Identify which cell holds the provided text, then report its (X, Y) central coordinate. 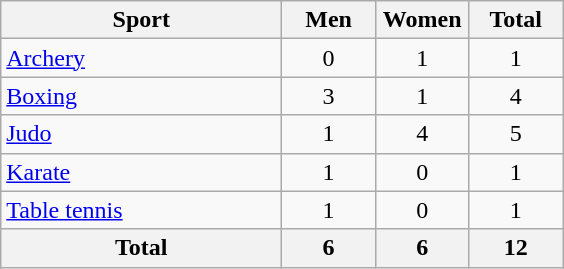
Karate (142, 172)
Boxing (142, 96)
12 (516, 248)
Table tennis (142, 210)
Judo (142, 134)
5 (516, 134)
Women (422, 20)
3 (329, 96)
Archery (142, 58)
Sport (142, 20)
Men (329, 20)
